Identify which cell holds the provided text, then report its [X, Y] central coordinate. 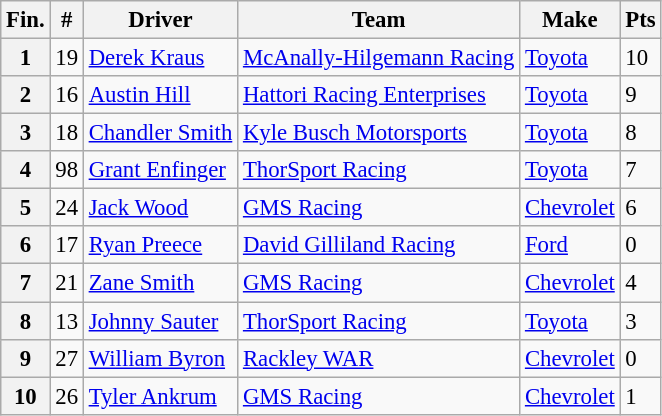
Grant Enfinger [160, 170]
McAnally-Hilgemann Racing [379, 58]
David Gilliland Racing [379, 245]
Fin. [26, 20]
26 [66, 396]
17 [66, 245]
Ford [570, 245]
Ryan Preece [160, 245]
21 [66, 283]
Chandler Smith [160, 133]
Kyle Busch Motorsports [379, 133]
# [66, 20]
5 [26, 208]
2 [26, 95]
Team [379, 20]
Zane Smith [160, 283]
Make [570, 20]
Rackley WAR [379, 358]
16 [66, 95]
18 [66, 133]
13 [66, 321]
Derek Kraus [160, 58]
24 [66, 208]
Johnny Sauter [160, 321]
Driver [160, 20]
William Byron [160, 358]
Hattori Racing Enterprises [379, 95]
Pts [640, 20]
19 [66, 58]
Tyler Ankrum [160, 396]
98 [66, 170]
Austin Hill [160, 95]
Jack Wood [160, 208]
27 [66, 358]
